Search for the cell housing the specified text and yield its [x, y] center coordinate. 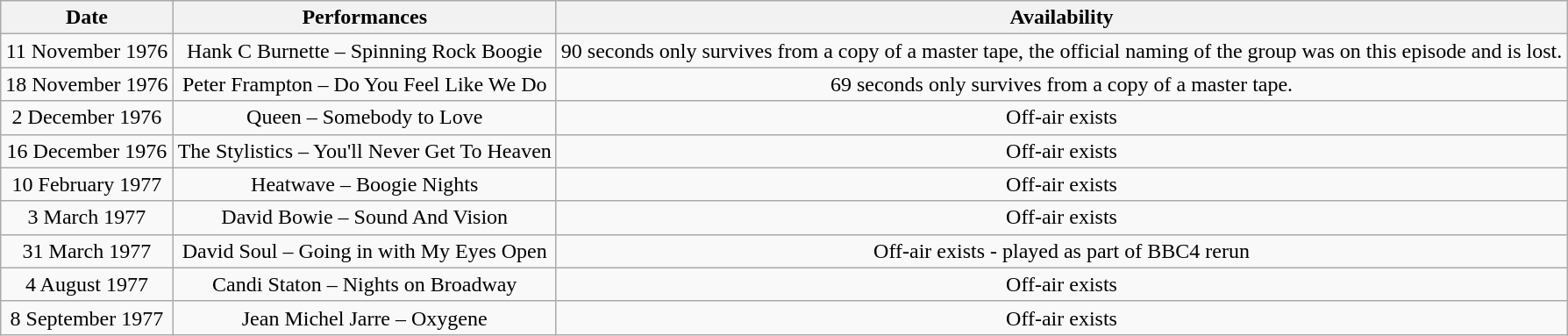
69 seconds only survives from a copy of a master tape. [1061, 84]
11 November 1976 [87, 51]
Date [87, 18]
Candi Staton – Nights on Broadway [365, 284]
10 February 1977 [87, 184]
Peter Frampton – Do You Feel Like We Do [365, 84]
Heatwave – Boogie Nights [365, 184]
3 March 1977 [87, 218]
David Soul – Going in with My Eyes Open [365, 251]
4 August 1977 [87, 284]
90 seconds only survives from a copy of a master tape, the official naming of the group was on this episode and is lost. [1061, 51]
16 December 1976 [87, 151]
The Stylistics – You'll Never Get To Heaven [365, 151]
Performances [365, 18]
31 March 1977 [87, 251]
Hank C Burnette – Spinning Rock Boogie [365, 51]
Queen – Somebody to Love [365, 118]
8 September 1977 [87, 318]
Off-air exists - played as part of BBC4 rerun [1061, 251]
18 November 1976 [87, 84]
Availability [1061, 18]
David Bowie – Sound And Vision [365, 218]
Jean Michel Jarre – Oxygene [365, 318]
2 December 1976 [87, 118]
